Return (x, y) of the center of cell containing provided text 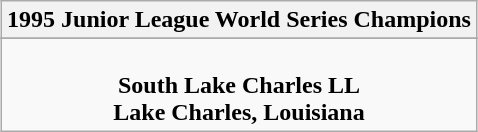
1995 Junior League World Series Champions (240, 20)
South Lake Charles LLLake Charles, Louisiana (240, 85)
